Determine the (X, Y) coordinate at the center of the cell enclosing the given text.  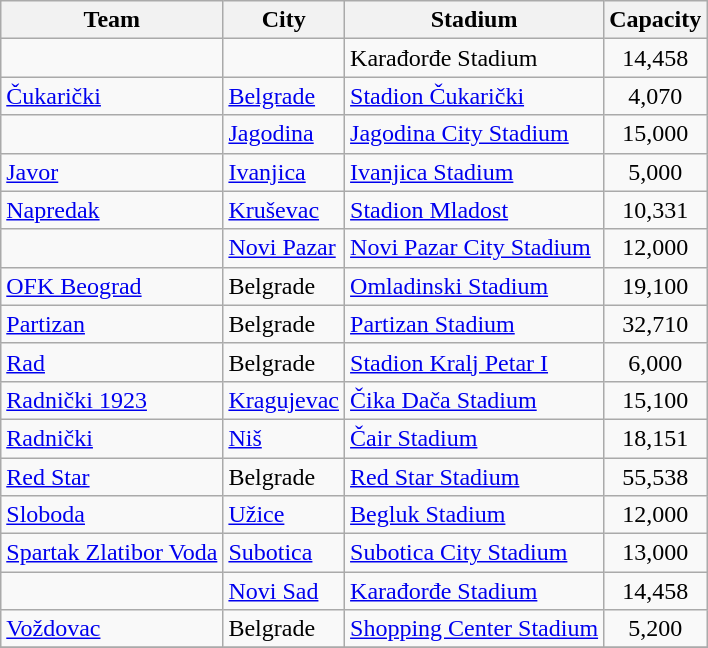
Javor (112, 172)
Partizan (112, 324)
Novi Sad (284, 591)
15,100 (656, 400)
Napredak (112, 210)
55,538 (656, 477)
13,000 (656, 553)
Team (112, 20)
Subotica (284, 553)
5,000 (656, 172)
4,070 (656, 96)
Kruševac (284, 210)
Capacity (656, 20)
Užice (284, 515)
Omladinski Stadium (474, 286)
Partizan Stadium (474, 324)
Stadion Mladost (474, 210)
Stadion Kralj Petar I (474, 362)
Spartak Zlatibor Voda (112, 553)
Čair Stadium (474, 438)
Jagodina City Stadium (474, 134)
Subotica City Stadium (474, 553)
Niš (284, 438)
Shopping Center Stadium (474, 629)
Radnički 1923 (112, 400)
15,000 (656, 134)
Novi Pazar City Stadium (474, 248)
Radnički (112, 438)
Kragujevac (284, 400)
18,151 (656, 438)
Čika Dača Stadium (474, 400)
Ivanjica Stadium (474, 172)
32,710 (656, 324)
19,100 (656, 286)
Sloboda (112, 515)
Stadion Čukarički (474, 96)
10,331 (656, 210)
Ivanjica (284, 172)
Red Star (112, 477)
Čukarički (112, 96)
OFK Beograd (112, 286)
Red Star Stadium (474, 477)
Stadium (474, 20)
Novi Pazar (284, 248)
Rad (112, 362)
City (284, 20)
6,000 (656, 362)
Begluk Stadium (474, 515)
Voždovac (112, 629)
Jagodina (284, 134)
5,200 (656, 629)
